Determine the (x, y) coordinate at the center of the cell enclosing the given text.  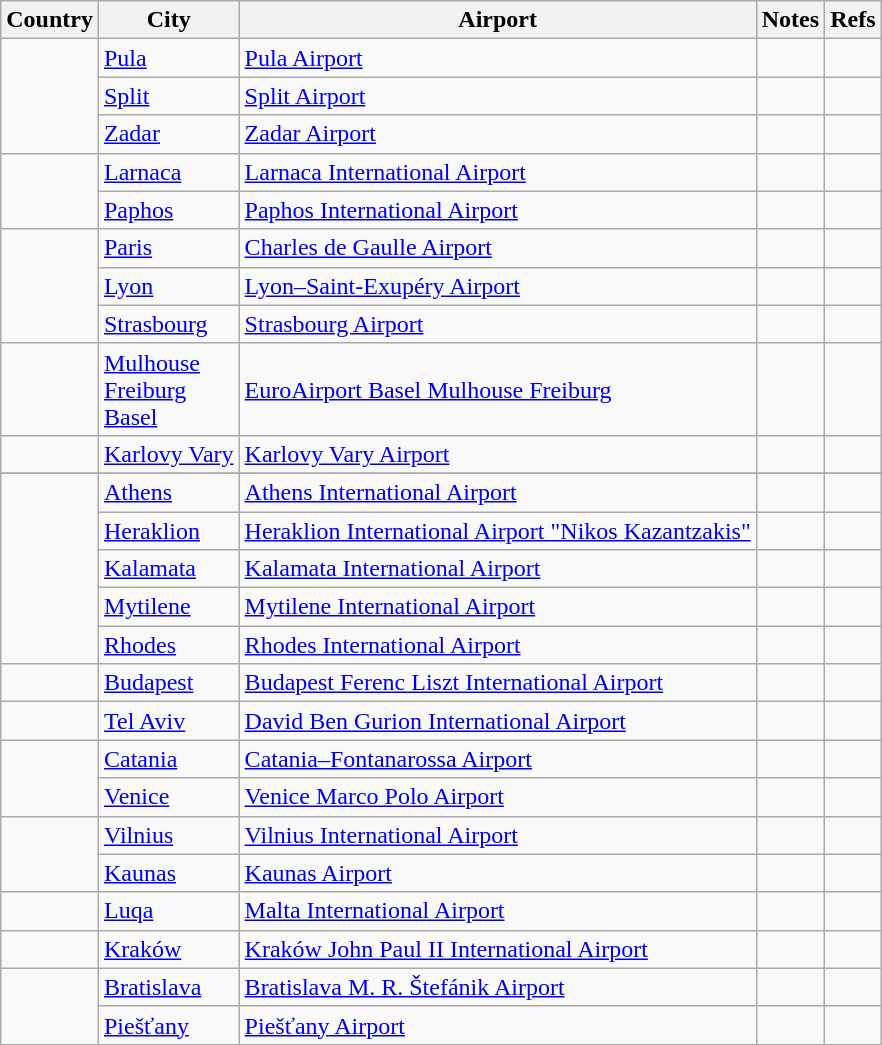
Tel Aviv (168, 721)
Catania–Fontanarossa Airport (498, 759)
Zadar (168, 134)
Luqa (168, 911)
Rhodes International Airport (498, 645)
Venice (168, 797)
Heraklion (168, 531)
Mytilene International Airport (498, 607)
City (168, 20)
Paphos International Airport (498, 210)
Strasbourg Airport (498, 324)
Paphos (168, 210)
Malta International Airport (498, 911)
Paris (168, 248)
Piešťany Airport (498, 1025)
Kraków (168, 949)
Larnaca (168, 172)
Strasbourg (168, 324)
David Ben Gurion International Airport (498, 721)
Lyon–Saint-Exupéry Airport (498, 286)
Piešťany (168, 1025)
Bratislava (168, 987)
Kraków John Paul II International Airport (498, 949)
Larnaca International Airport (498, 172)
Kaunas Airport (498, 873)
Vilnius International Airport (498, 835)
Airport (498, 20)
Zadar Airport (498, 134)
Vilnius (168, 835)
Kaunas (168, 873)
Budapest (168, 683)
Budapest Ferenc Liszt International Airport (498, 683)
Karlovy Vary (168, 454)
Catania (168, 759)
MulhouseFreiburgBasel (168, 389)
Athens International Airport (498, 492)
Refs (853, 20)
Bratislava M. R. Štefánik Airport (498, 987)
Kalamata International Airport (498, 569)
Split Airport (498, 96)
Venice Marco Polo Airport (498, 797)
EuroAirport Basel Mulhouse Freiburg (498, 389)
Mytilene (168, 607)
Athens (168, 492)
Charles de Gaulle Airport (498, 248)
Kalamata (168, 569)
Split (168, 96)
Notes (790, 20)
Country (50, 20)
Rhodes (168, 645)
Karlovy Vary Airport (498, 454)
Pula Airport (498, 58)
Lyon (168, 286)
Pula (168, 58)
Heraklion International Airport "Nikos Kazantzakis" (498, 531)
